From the cell containing the given text, extract its center point as (X, Y) coordinate. 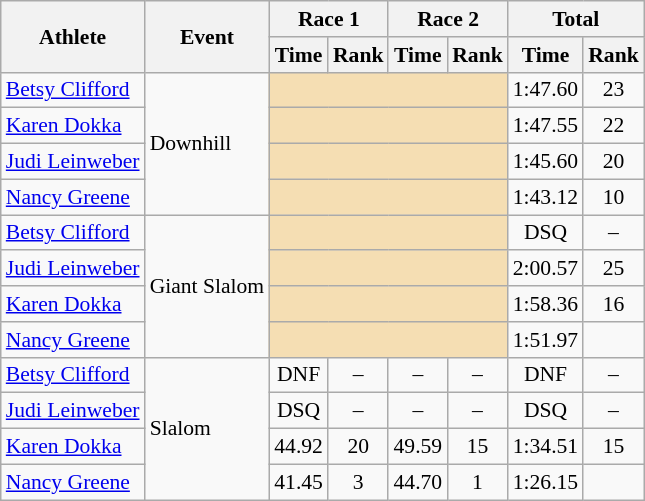
Race 2 (448, 19)
1 (478, 482)
3 (358, 482)
Athlete (73, 36)
1:47.55 (546, 126)
44.92 (298, 447)
44.70 (418, 482)
1:34.51 (546, 447)
1:47.60 (546, 90)
22 (614, 126)
10 (614, 197)
23 (614, 90)
1:26.15 (546, 482)
2:00.57 (546, 269)
Event (208, 36)
25 (614, 269)
1:58.36 (546, 304)
Total (576, 19)
1:51.97 (546, 340)
1:43.12 (546, 197)
1:45.60 (546, 162)
Slalom (208, 428)
16 (614, 304)
Downhill (208, 143)
49.59 (418, 447)
Giant Slalom (208, 286)
Race 1 (328, 19)
41.45 (298, 482)
